Identify which cell holds the provided text, then report its (X, Y) central coordinate. 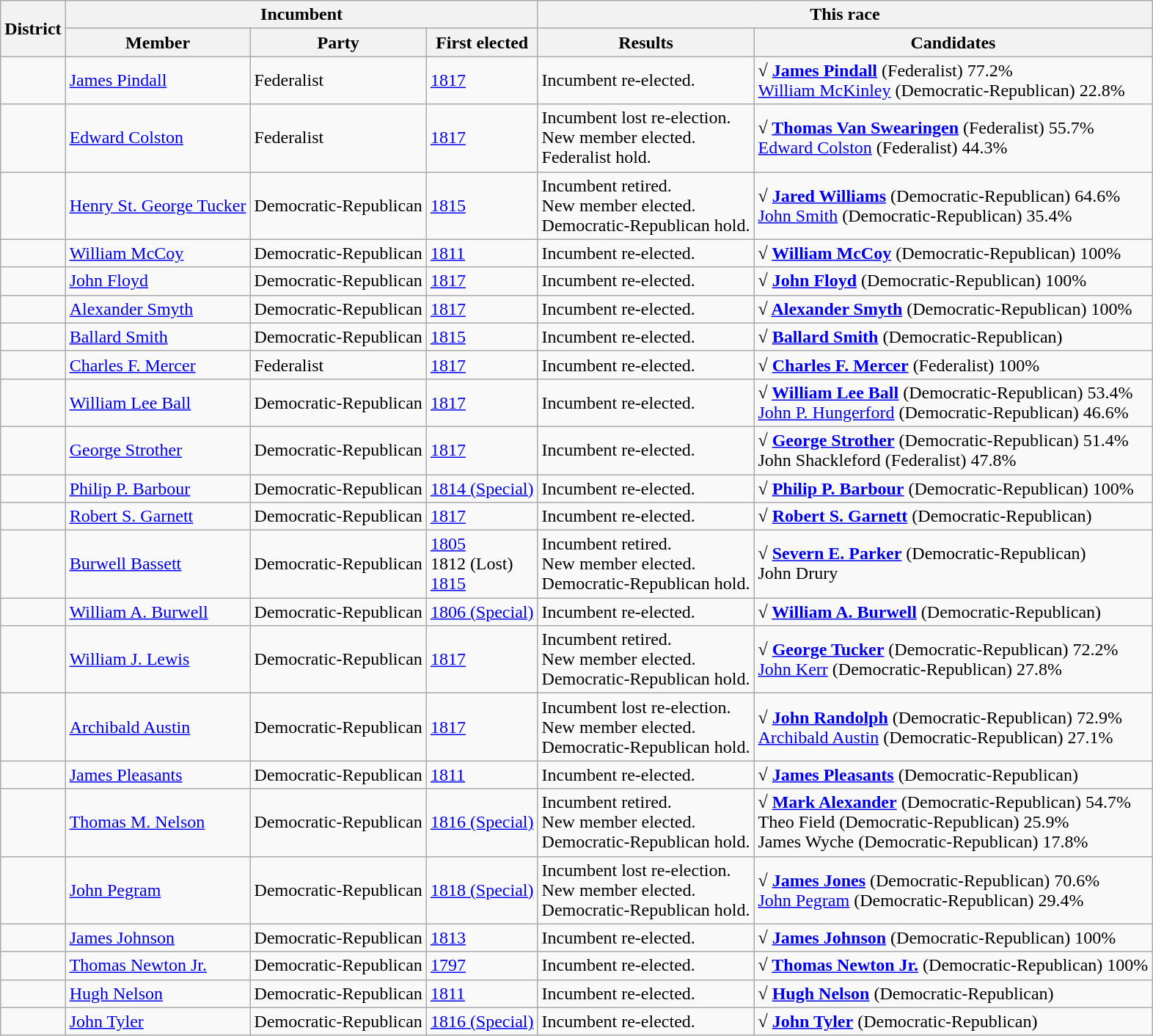
√ George Strother (Democratic-Republican) 51.4%John Shackleford (Federalist) 47.8% (953, 450)
Party (338, 43)
Edward Colston (158, 138)
√ Robert S. Garnett (Democratic-Republican) (953, 517)
John Tyler (158, 1021)
Robert S. Garnett (158, 517)
√ James Pleasants (Democratic-Republican) (953, 775)
√ William Lee Ball (Democratic-Republican) 53.4%John P. Hungerford (Democratic-Republican) 46.6% (953, 402)
Philip P. Barbour (158, 488)
√ John Randolph (Democratic-Republican) 72.9%Archibald Austin (Democratic-Republican) 27.1% (953, 727)
James Pleasants (158, 775)
Incumbent lost re-election.New member elected.Federalist hold. (645, 138)
18051812 (Lost)1815 (482, 564)
√ William McCoy (Democratic-Republican) 100% (953, 253)
Ballard Smith (158, 337)
James Johnson (158, 938)
√ William A. Burwell (Democratic-Republican) (953, 612)
First elected (482, 43)
√ George Tucker (Democratic-Republican) 72.2%John Kerr (Democratic-Republican) 27.8% (953, 660)
√ John Tyler (Democratic-Republican) (953, 1021)
1814 (Special) (482, 488)
1813 (482, 938)
√ Alexander Smyth (Democratic-Republican) 100% (953, 309)
James Pindall (158, 81)
This race (845, 15)
Hugh Nelson (158, 993)
John Floyd (158, 281)
Candidates (953, 43)
√ Mark Alexander (Democratic-Republican) 54.7%Theo Field (Democratic-Republican) 25.9%James Wyche (Democratic-Republican) 17.8% (953, 822)
1806 (Special) (482, 612)
Alexander Smyth (158, 309)
District (33, 29)
Charles F. Mercer (158, 365)
William McCoy (158, 253)
William J. Lewis (158, 660)
√ James Johnson (Democratic-Republican) 100% (953, 938)
√ James Jones (Democratic-Republican) 70.6%John Pegram (Democratic-Republican) 29.4% (953, 890)
√ Charles F. Mercer (Federalist) 100% (953, 365)
√ Severn E. Parker (Democratic-Republican)John Drury (953, 564)
√ John Floyd (Democratic-Republican) 100% (953, 281)
William Lee Ball (158, 402)
Member (158, 43)
Archibald Austin (158, 727)
√ Philip P. Barbour (Democratic-Republican) 100% (953, 488)
√ Ballard Smith (Democratic-Republican) (953, 337)
Burwell Bassett (158, 564)
John Pegram (158, 890)
Results (645, 43)
George Strother (158, 450)
√ Hugh Nelson (Democratic-Republican) (953, 993)
1818 (Special) (482, 890)
Thomas M. Nelson (158, 822)
William A. Burwell (158, 612)
Incumbent (301, 15)
√ James Pindall (Federalist) 77.2%William McKinley (Democratic-Republican) 22.8% (953, 81)
√ Jared Williams (Democratic-Republican) 64.6%John Smith (Democratic-Republican) 35.4% (953, 205)
√ Thomas Newton Jr. (Democratic-Republican) 100% (953, 966)
Henry St. George Tucker (158, 205)
1797 (482, 966)
√ Thomas Van Swearingen (Federalist) 55.7%Edward Colston (Federalist) 44.3% (953, 138)
Thomas Newton Jr. (158, 966)
